Determine the (x, y) coordinate at the center of the cell enclosing the given text.  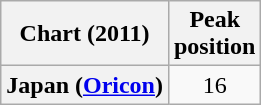
Japan (Oricon) (85, 85)
Peakposition (214, 34)
Chart (2011) (85, 34)
16 (214, 85)
